Extract the (X, Y) coordinate from the center of the cell holding the provided text.  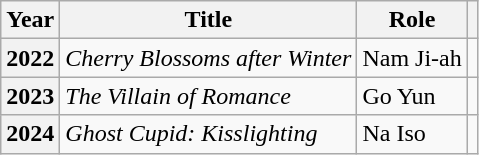
Na Iso (412, 134)
2023 (30, 96)
Nam Ji-ah (412, 58)
Title (208, 20)
Year (30, 20)
2022 (30, 58)
Go Yun (412, 96)
Cherry Blossoms after Winter (208, 58)
Ghost Cupid: Kisslighting (208, 134)
The Villain of Romance (208, 96)
2024 (30, 134)
Role (412, 20)
